Scan for the cell matching the given text and deliver its (x, y) coordinate at center. 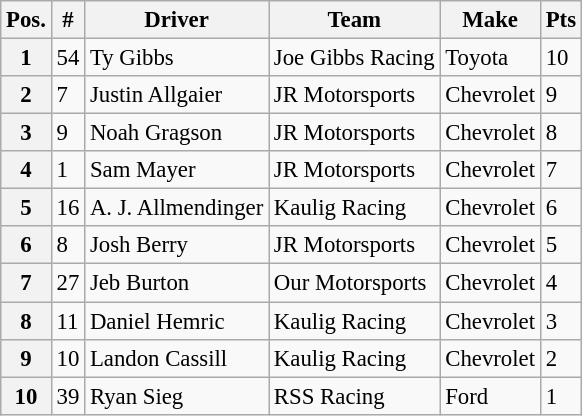
11 (68, 321)
Make (490, 20)
Sam Mayer (177, 170)
Justin Allgaier (177, 95)
Daniel Hemric (177, 321)
Toyota (490, 58)
27 (68, 283)
Joe Gibbs Racing (354, 58)
Landon Cassill (177, 358)
Ryan Sieg (177, 396)
Pts (560, 20)
Team (354, 20)
# (68, 20)
RSS Racing (354, 396)
Ford (490, 396)
Pos. (26, 20)
54 (68, 58)
Jeb Burton (177, 283)
16 (68, 208)
39 (68, 396)
Driver (177, 20)
Our Motorsports (354, 283)
Ty Gibbs (177, 58)
A. J. Allmendinger (177, 208)
Josh Berry (177, 245)
Noah Gragson (177, 133)
